Capture the cell that displays the provided text and extract its [x, y] central coordinate. 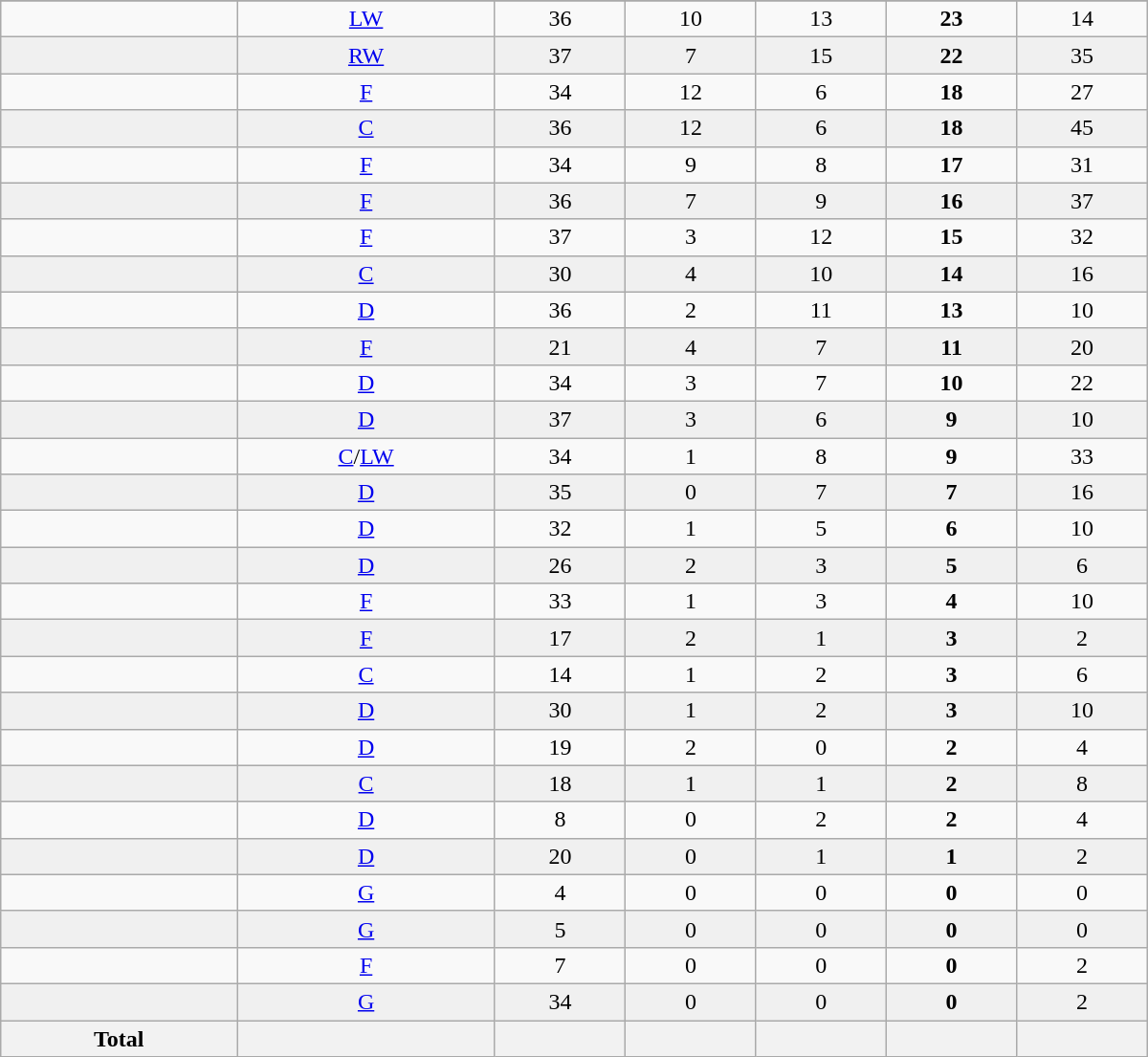
21 [560, 346]
RW [365, 55]
19 [560, 747]
Total [119, 1038]
LW [365, 19]
23 [951, 19]
45 [1082, 128]
C/LW [365, 456]
31 [1082, 165]
26 [560, 565]
27 [1082, 92]
